From the cell containing the given text, extract its center point as (X, Y) coordinate. 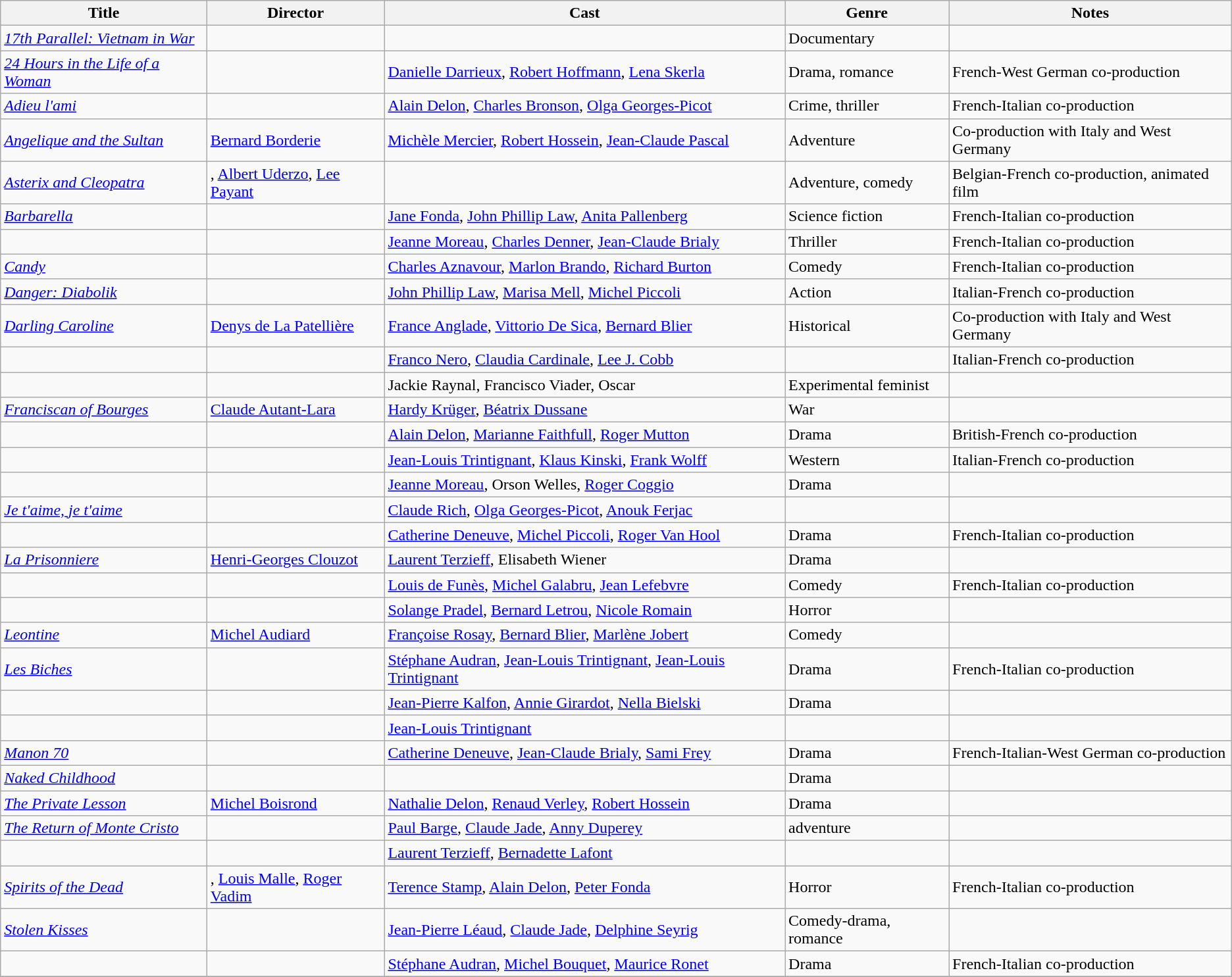
La Prisonniere (104, 560)
Documentary (867, 38)
Manon 70 (104, 753)
Paul Barge, Claude Jade, Anny Duperey (584, 828)
Belgian-French co-production, animated film (1091, 183)
Naked Childhood (104, 778)
Danielle Darrieux, Robert Hoffmann, Lena Skerla (584, 72)
French-West German co-production (1091, 72)
Leontine (104, 635)
, Albert Uderzo, Lee Payant (295, 183)
Adventure, comedy (867, 183)
Jeanne Moreau, Charles Denner, Jean-Claude Brialy (584, 241)
Title (104, 13)
Angelique and the Sultan (104, 139)
Western (867, 460)
, Louis Malle, Roger Vadim (295, 887)
Jackie Raynal, Francisco Viader, Oscar (584, 385)
Michel Boisrond (295, 803)
Jeanne Moreau, Orson Welles, Roger Coggio (584, 485)
Michèle Mercier, Robert Hossein, Jean-Claude Pascal (584, 139)
Experimental feminist (867, 385)
Jean-Louis Trintignant (584, 728)
Science fiction (867, 216)
Danger: Diabolik (104, 291)
Jean-Pierre Léaud, Claude Jade, Delphine Seyrig (584, 930)
Spirits of the Dead (104, 887)
Genre (867, 13)
Franco Nero, Claudia Cardinale, Lee J. Cobb (584, 359)
Asterix and Cleopatra (104, 183)
Director (295, 13)
Charles Aznavour, Marlon Brando, Richard Burton (584, 266)
Louis de Funès, Michel Galabru, Jean Lefebvre (584, 585)
British-French co-production (1091, 435)
The Private Lesson (104, 803)
Barbarella (104, 216)
Michel Audiard (295, 635)
John Phillip Law, Marisa Mell, Michel Piccoli (584, 291)
Laurent Terzieff, Bernadette Lafont (584, 853)
Alain Delon, Marianne Faithfull, Roger Mutton (584, 435)
Catherine Deneuve, Jean-Claude Brialy, Sami Frey (584, 753)
French-Italian-West German co-production (1091, 753)
Laurent Terzieff, Elisabeth Wiener (584, 560)
Adventure (867, 139)
Catherine Deneuve, Michel Piccoli, Roger Van Hool (584, 535)
War (867, 410)
Je t'aime, je t'aime (104, 510)
France Anglade, Vittorio De Sica, Bernard Blier (584, 325)
Darling Caroline (104, 325)
Jean-Pierre Kalfon, Annie Girardot, Nella Bielski (584, 703)
adventure (867, 828)
Bernard Borderie (295, 139)
17th Parallel: Vietnam in War (104, 38)
Denys de La Patellière (295, 325)
Action (867, 291)
Stéphane Audran, Michel Bouquet, Maurice Ronet (584, 964)
Jane Fonda, John Phillip Law, Anita Pallenberg (584, 216)
Solange Pradel, Bernard Letrou, Nicole Romain (584, 610)
Comedy-drama, romance (867, 930)
Nathalie Delon, Renaud Verley, Robert Hossein (584, 803)
Drama, romance (867, 72)
Hardy Krüger, Béatrix Dussane (584, 410)
Stéphane Audran, Jean-Louis Trintignant, Jean-Louis Trintignant (584, 668)
Claude Rich, Olga Georges-Picot, Anouk Ferjac (584, 510)
Thriller (867, 241)
24 Hours in the Life of a Woman (104, 72)
Alain Delon, Charles Bronson, Olga Georges-Picot (584, 106)
Cast (584, 13)
Jean-Louis Trintignant, Klaus Kinski, Frank Wolff (584, 460)
Claude Autant-Lara (295, 410)
Historical (867, 325)
Candy (104, 266)
Stolen Kisses (104, 930)
Crime, thriller (867, 106)
Notes (1091, 13)
Françoise Rosay, Bernard Blier, Marlène Jobert (584, 635)
Adieu l'ami (104, 106)
The Return of Monte Cristo (104, 828)
Les Biches (104, 668)
Franciscan of Bourges (104, 410)
Terence Stamp, Alain Delon, Peter Fonda (584, 887)
Henri-Georges Clouzot (295, 560)
